Identify which cell holds the provided text, then report its [x, y] central coordinate. 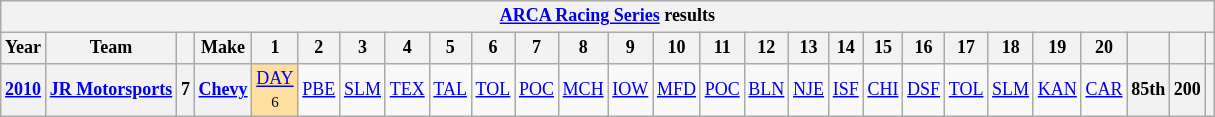
DAY6 [275, 90]
13 [809, 48]
IOW [630, 90]
18 [1011, 48]
Year [24, 48]
17 [966, 48]
TAL [450, 90]
TEX [407, 90]
8 [583, 48]
MFD [677, 90]
CHI [883, 90]
19 [1057, 48]
MCH [583, 90]
DSF [924, 90]
CAR [1104, 90]
NJE [809, 90]
85th [1148, 90]
2010 [24, 90]
4 [407, 48]
2 [319, 48]
5 [450, 48]
ISF [846, 90]
PBE [319, 90]
Chevy [223, 90]
14 [846, 48]
3 [363, 48]
1 [275, 48]
ARCA Racing Series results [608, 16]
200 [1188, 90]
9 [630, 48]
Team [110, 48]
20 [1104, 48]
Make [223, 48]
16 [924, 48]
6 [492, 48]
JR Motorsports [110, 90]
10 [677, 48]
KAN [1057, 90]
15 [883, 48]
BLN [766, 90]
12 [766, 48]
11 [722, 48]
